From the cell containing the given text, extract its center point as [X, Y] coordinate. 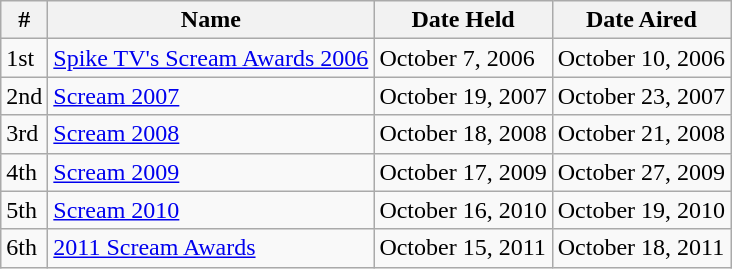
Scream 2008 [211, 134]
October 23, 2007 [641, 96]
# [24, 20]
3rd [24, 134]
Date Held [463, 20]
5th [24, 210]
Date Aired [641, 20]
October 10, 2006 [641, 58]
6th [24, 248]
4th [24, 172]
2nd [24, 96]
2011 Scream Awards [211, 248]
1st [24, 58]
Scream 2010 [211, 210]
Spike TV's Scream Awards 2006 [211, 58]
October 17, 2009 [463, 172]
October 19, 2007 [463, 96]
October 18, 2011 [641, 248]
Scream 2009 [211, 172]
October 18, 2008 [463, 134]
October 19, 2010 [641, 210]
Scream 2007 [211, 96]
October 15, 2011 [463, 248]
October 7, 2006 [463, 58]
October 21, 2008 [641, 134]
October 27, 2009 [641, 172]
Name [211, 20]
October 16, 2010 [463, 210]
